Find where the given text appears and provide that cell's center as [x, y] coordinate. 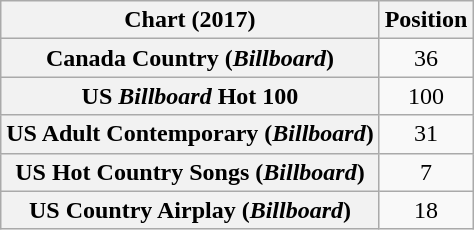
US Country Airplay (Billboard) [190, 210]
7 [426, 172]
31 [426, 134]
Canada Country (Billboard) [190, 58]
US Adult Contemporary (Billboard) [190, 134]
18 [426, 210]
US Billboard Hot 100 [190, 96]
36 [426, 58]
100 [426, 96]
Chart (2017) [190, 20]
US Hot Country Songs (Billboard) [190, 172]
Position [426, 20]
